Provide the (x, y) coordinate of the cell's center where the given text is located.  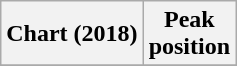
Chart (2018) (72, 34)
Peakposition (189, 34)
